Detect which cell encompasses the target text, then output its [x, y] center coordinate. 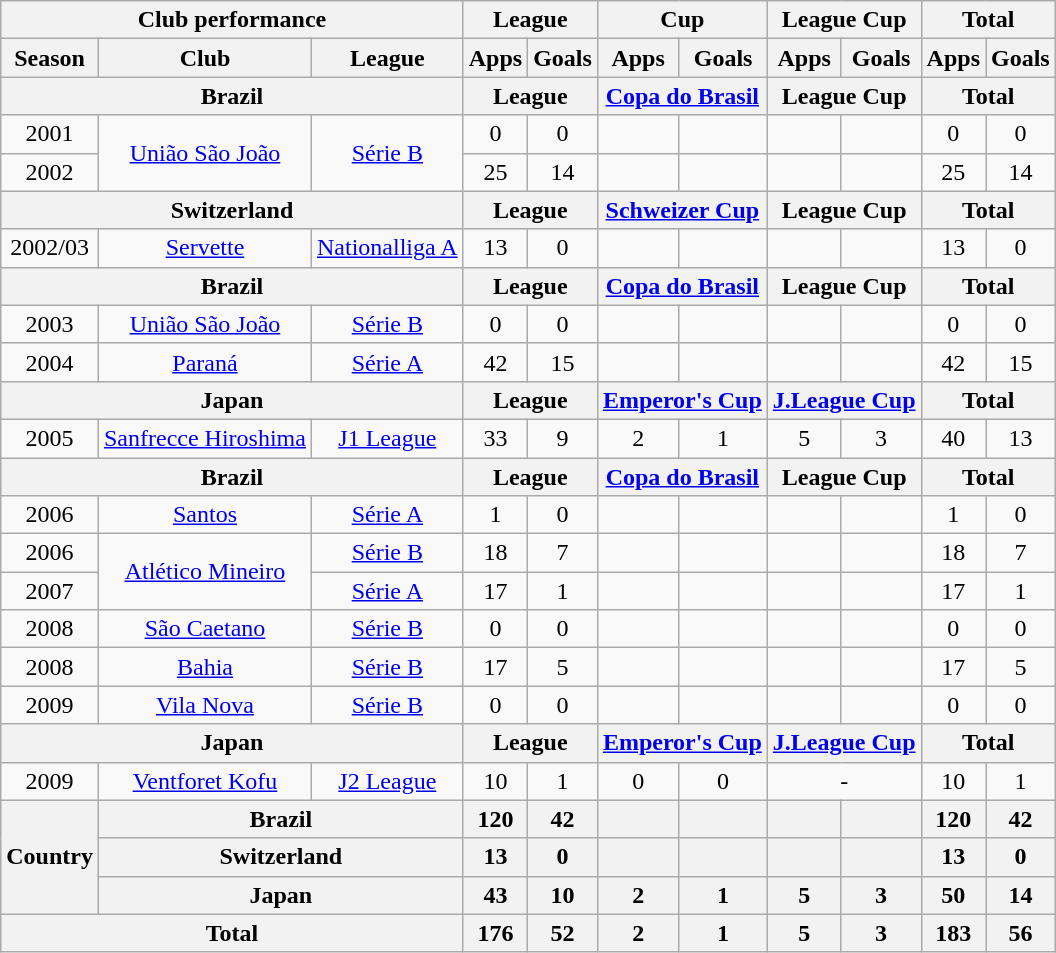
Vila Nova [204, 705]
São Caetano [204, 629]
2002/03 [50, 248]
Season [50, 58]
Schweizer Cup [682, 210]
50 [953, 895]
Country [50, 857]
- [844, 781]
Servette [204, 248]
Club [204, 58]
2004 [50, 362]
2005 [50, 438]
2003 [50, 324]
2007 [50, 591]
33 [495, 438]
43 [495, 895]
Atlético Mineiro [204, 572]
176 [495, 933]
Paraná [204, 362]
Santos [204, 515]
Nationalliga A [387, 248]
Cup [682, 20]
Ventforet Kofu [204, 781]
52 [563, 933]
Sanfrecce Hiroshima [204, 438]
2001 [50, 134]
56 [1021, 933]
J1 League [387, 438]
9 [563, 438]
183 [953, 933]
2002 [50, 172]
Club performance [232, 20]
40 [953, 438]
J2 League [387, 781]
Bahia [204, 667]
